Detect which cell encompasses the target text, then output its [x, y] center coordinate. 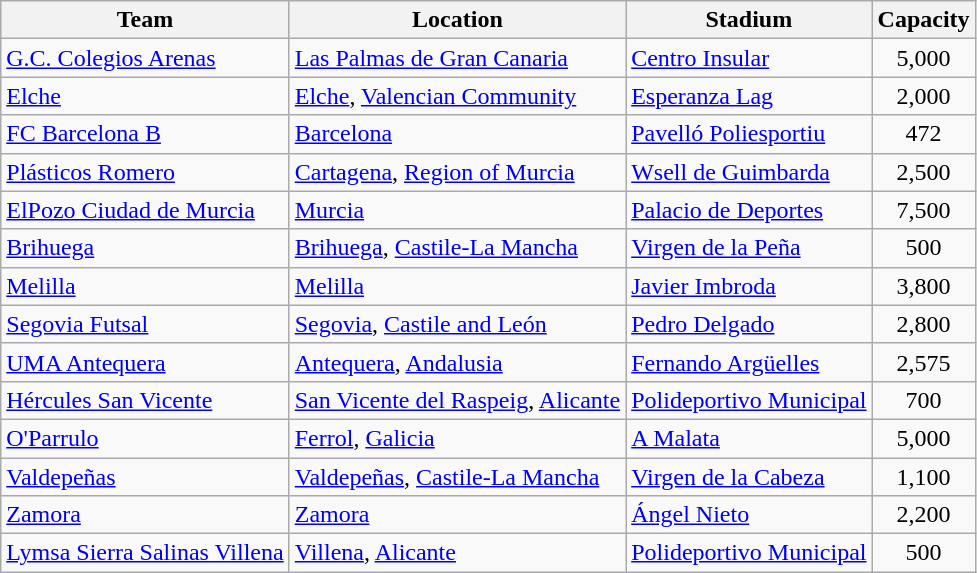
2,200 [924, 515]
Murcia [457, 210]
2,500 [924, 172]
Palacio de Deportes [749, 210]
Esperanza Lag [749, 96]
Ángel Nieto [749, 515]
Pedro Delgado [749, 324]
7,500 [924, 210]
Fernando Argüelles [749, 362]
2,800 [924, 324]
Lymsa Sierra Salinas Villena [145, 553]
Segovia, Castile and León [457, 324]
Las Palmas de Gran Canaria [457, 58]
ElPozo Ciudad de Murcia [145, 210]
1,100 [924, 477]
Segovia Futsal [145, 324]
Valdepeñas, Castile-La Mancha [457, 477]
Pavelló Poliesportiu [749, 134]
Brihuega [145, 248]
Virgen de la Cabeza [749, 477]
700 [924, 400]
Centro Insular [749, 58]
Stadium [749, 20]
2,000 [924, 96]
Antequera, Andalusia [457, 362]
Villena, Alicante [457, 553]
Javier Imbroda [749, 286]
O'Parrulo [145, 438]
Wsell de Guimbarda [749, 172]
Cartagena, Region of Murcia [457, 172]
Elche [145, 96]
UMA Antequera [145, 362]
Virgen de la Peña [749, 248]
Ferrol, Galicia [457, 438]
Brihuega, Castile-La Mancha [457, 248]
San Vicente del Raspeig, Alicante [457, 400]
Hércules San Vicente [145, 400]
Plásticos Romero [145, 172]
3,800 [924, 286]
Location [457, 20]
Barcelona [457, 134]
472 [924, 134]
Team [145, 20]
Elche, Valencian Community [457, 96]
Valdepeñas [145, 477]
G.C. Colegios Arenas [145, 58]
Capacity [924, 20]
2,575 [924, 362]
A Malata [749, 438]
FC Barcelona B [145, 134]
